Pinpoint the cell where the given text exists, returning its (X, Y) midpoint coordinate. 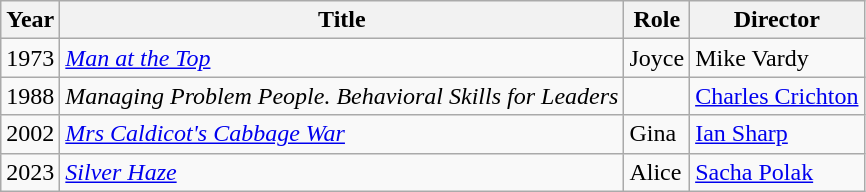
Ian Sharp (777, 134)
1973 (30, 58)
Managing Problem People. Behavioral Skills for Leaders (342, 96)
Year (30, 20)
Joyce (657, 58)
Director (777, 20)
2002 (30, 134)
Charles Crichton (777, 96)
Mrs Caldicot's Cabbage War (342, 134)
Silver Haze (342, 172)
2023 (30, 172)
Man at the Top (342, 58)
Gina (657, 134)
Role (657, 20)
Mike Vardy (777, 58)
Alice (657, 172)
Sacha Polak (777, 172)
1988 (30, 96)
Title (342, 20)
